Determine the (X, Y) coordinate at the center of the cell enclosing the given text.  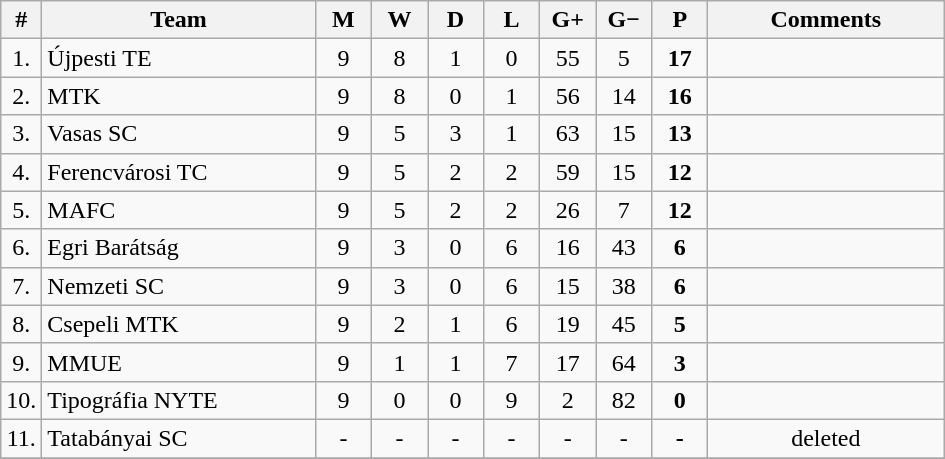
38 (624, 286)
# (22, 20)
P (680, 20)
G+ (568, 20)
13 (680, 134)
82 (624, 400)
9. (22, 362)
Egri Barátság (179, 248)
63 (568, 134)
26 (568, 210)
3. (22, 134)
10. (22, 400)
Comments (826, 20)
19 (568, 324)
G− (624, 20)
45 (624, 324)
L (512, 20)
5. (22, 210)
1. (22, 58)
Csepeli MTK (179, 324)
56 (568, 96)
deleted (826, 438)
43 (624, 248)
Ferencvárosi TC (179, 172)
M (343, 20)
59 (568, 172)
8. (22, 324)
11. (22, 438)
MAFC (179, 210)
W (399, 20)
7. (22, 286)
Team (179, 20)
Tatabányai SC (179, 438)
2. (22, 96)
Újpesti TE (179, 58)
55 (568, 58)
4. (22, 172)
MTK (179, 96)
64 (624, 362)
D (456, 20)
MMUE (179, 362)
14 (624, 96)
Nemzeti SC (179, 286)
Tipográfia NYTE (179, 400)
6. (22, 248)
Vasas SC (179, 134)
